Identify which cell holds the provided text, then report its (x, y) central coordinate. 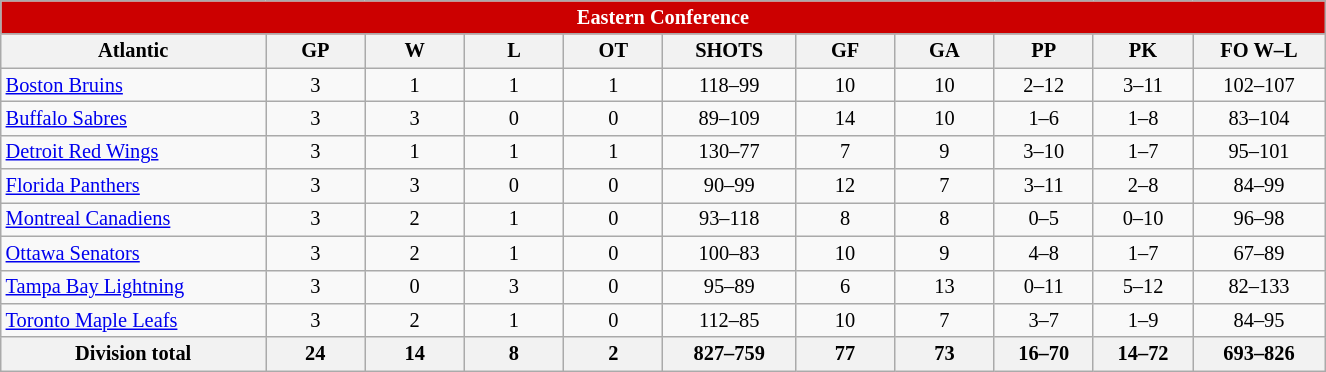
12 (844, 186)
SHOTS (729, 51)
5–12 (1142, 287)
Tampa Bay Lightning (134, 287)
Eastern Conference (663, 17)
130–77 (729, 152)
95–89 (729, 287)
102–107 (1260, 85)
6 (844, 287)
Ottawa Senators (134, 253)
L (514, 51)
Boston Bruins (134, 85)
OT (614, 51)
24 (316, 354)
89–109 (729, 118)
73 (944, 354)
90–99 (729, 186)
82–133 (1260, 287)
93–118 (729, 219)
13 (944, 287)
16–70 (1044, 354)
112–85 (729, 320)
Detroit Red Wings (134, 152)
GA (944, 51)
1–9 (1142, 320)
67–89 (1260, 253)
Florida Panthers (134, 186)
14–72 (1142, 354)
GF (844, 51)
96–98 (1260, 219)
2–8 (1142, 186)
84–99 (1260, 186)
0–10 (1142, 219)
Division total (134, 354)
827–759 (729, 354)
Montreal Canadiens (134, 219)
FO W–L (1260, 51)
693–826 (1260, 354)
2–12 (1044, 85)
95–101 (1260, 152)
77 (844, 354)
0–5 (1044, 219)
Buffalo Sabres (134, 118)
W (414, 51)
Toronto Maple Leafs (134, 320)
3–7 (1044, 320)
3–10 (1044, 152)
0–11 (1044, 287)
PP (1044, 51)
1–8 (1142, 118)
PK (1142, 51)
Atlantic (134, 51)
4–8 (1044, 253)
GP (316, 51)
83–104 (1260, 118)
1–6 (1044, 118)
118–99 (729, 85)
100–83 (729, 253)
84–95 (1260, 320)
